Search for the cell housing the specified text and yield its [X, Y] center coordinate. 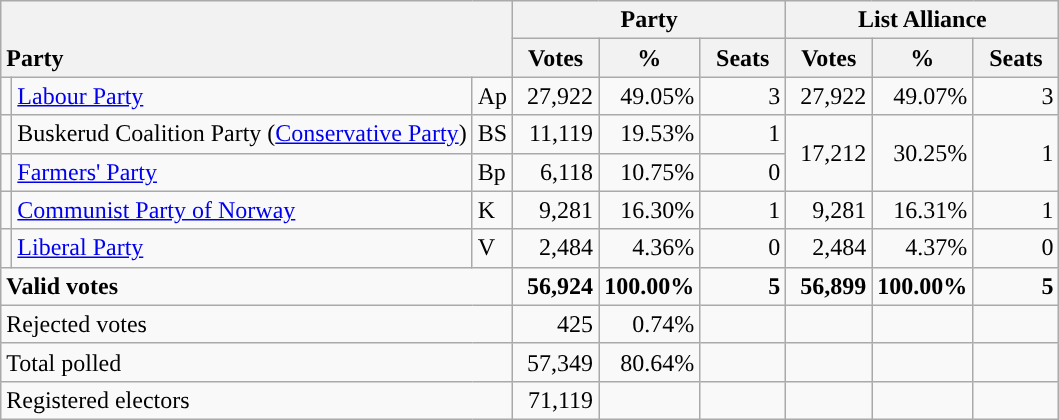
56,899 [829, 286]
16.31% [922, 210]
11,119 [556, 134]
Total polled [257, 362]
10.75% [650, 172]
List Alliance [922, 20]
56,924 [556, 286]
425 [556, 324]
Bp [492, 172]
Ap [492, 96]
BS [492, 134]
16.30% [650, 210]
Liberal Party [242, 248]
17,212 [829, 153]
Valid votes [257, 286]
4.36% [650, 248]
6,118 [556, 172]
K [492, 210]
Registered electors [257, 400]
Labour Party [242, 96]
49.07% [922, 96]
0.74% [650, 324]
19.53% [650, 134]
Buskerud Coalition Party (Conservative Party) [242, 134]
57,349 [556, 362]
V [492, 248]
80.64% [650, 362]
71,119 [556, 400]
4.37% [922, 248]
Rejected votes [257, 324]
Farmers' Party [242, 172]
30.25% [922, 153]
49.05% [650, 96]
Communist Party of Norway [242, 210]
